Search for the cell housing the specified text and yield its [X, Y] center coordinate. 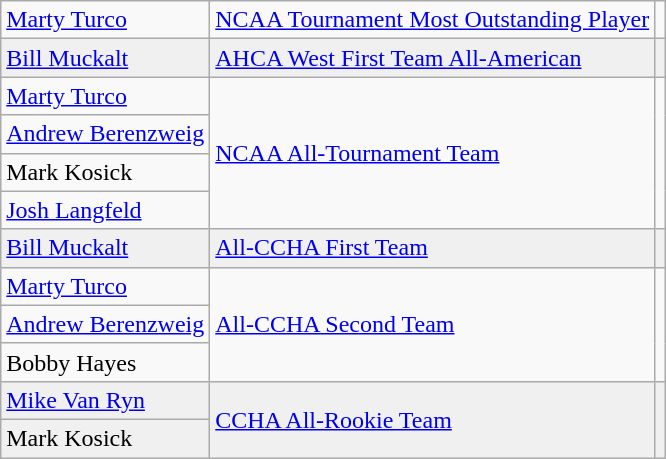
AHCA West First Team All-American [432, 58]
NCAA Tournament Most Outstanding Player [432, 20]
NCAA All-Tournament Team [432, 153]
Mike Van Ryn [106, 400]
All-CCHA Second Team [432, 324]
Bobby Hayes [106, 362]
All-CCHA First Team [432, 248]
Josh Langfeld [106, 210]
CCHA All-Rookie Team [432, 419]
